Search for the cell housing the specified text and yield its (X, Y) center coordinate. 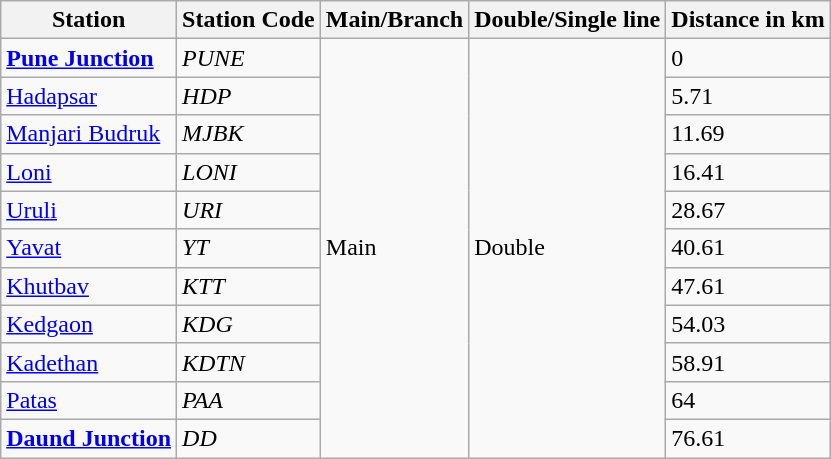
16.41 (748, 172)
64 (748, 400)
Station Code (249, 20)
11.69 (748, 134)
Yavat (89, 248)
HDP (249, 96)
Double/Single line (568, 20)
URI (249, 210)
Uruli (89, 210)
5.71 (748, 96)
PUNE (249, 58)
PAA (249, 400)
0 (748, 58)
28.67 (748, 210)
DD (249, 438)
Main (394, 248)
LONI (249, 172)
YT (249, 248)
KDG (249, 324)
KTT (249, 286)
54.03 (748, 324)
Kedgaon (89, 324)
Khutbav (89, 286)
76.61 (748, 438)
Pune Junction (89, 58)
Double (568, 248)
Distance in km (748, 20)
Manjari Budruk (89, 134)
Patas (89, 400)
KDTN (249, 362)
Main/Branch (394, 20)
Kadethan (89, 362)
40.61 (748, 248)
Station (89, 20)
47.61 (748, 286)
Loni (89, 172)
58.91 (748, 362)
MJBK (249, 134)
Daund Junction (89, 438)
Hadapsar (89, 96)
